Return (x, y) of the center of cell containing provided text 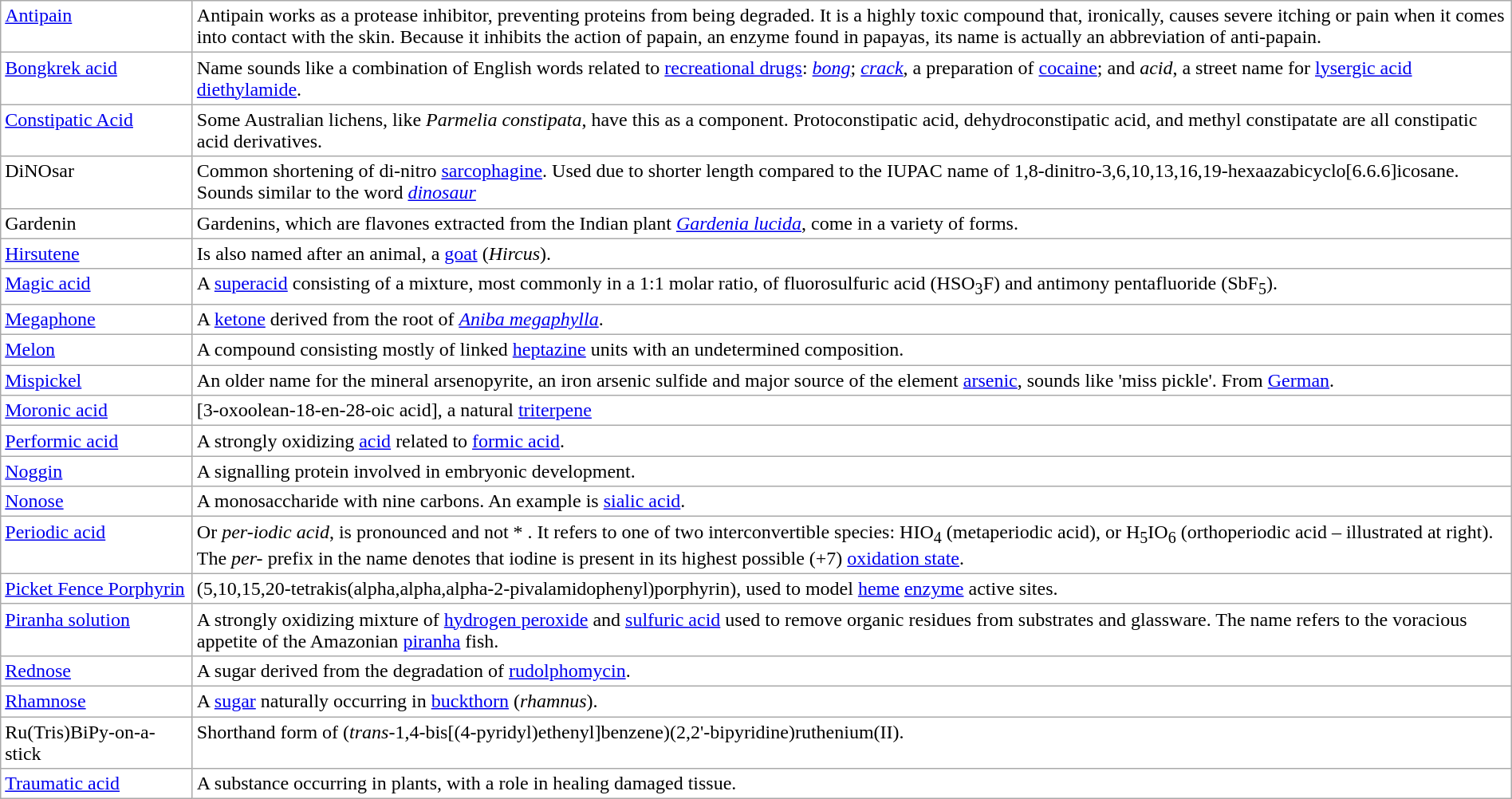
A ketone derived from the root of Aniba megaphylla. (852, 319)
Moronic acid (97, 411)
A substance occurring in plants, with a role in healing damaged tissue. (852, 784)
Nonose (97, 502)
A compound consisting mostly of linked heptazine units with an undetermined composition. (852, 350)
A superacid consisting of a mixture, most commonly in a 1:1 molar ratio, of fluorosulfuric acid (HSO3F) and antimony pentafluoride (SbF5). (852, 286)
Is also named after an animal, a goat (Hircus). (852, 254)
A sugar naturally occurring in buckthorn (rhamnus). (852, 701)
Mispickel (97, 380)
Gardenin (97, 223)
A sugar derived from the degradation of rudolphomycin. (852, 671)
A strongly oxidizing acid related to formic acid. (852, 441)
Piranha solution (97, 630)
Magic acid (97, 286)
Megaphone (97, 319)
Bongkrek acid (97, 78)
Shorthand form of (trans-1,4-bis[(4-pyridyl)ethenyl]benzene)(2,2'-bipyridine)ruthenium(II). (852, 742)
Periodic acid (97, 545)
Melon (97, 350)
Rednose (97, 671)
A monosaccharide with nine carbons. An example is sialic acid. (852, 502)
Noggin (97, 471)
Gardenins, which are flavones extracted from the Indian plant Gardenia lucida, come in a variety of forms. (852, 223)
A signalling protein involved in embryonic development. (852, 471)
An older name for the mineral arsenopyrite, an iron arsenic sulfide and major source of the element arsenic, sounds like 'miss pickle'. From German. (852, 380)
(5,10,15,20-tetrakis(alpha,alpha,alpha-2-pivalamidophenyl)porphyrin), used to model heme enzyme active sites. (852, 588)
Antipain (97, 27)
[3-oxoolean-18-en-28-oic acid], a natural triterpene (852, 411)
Constipatic Acid (97, 131)
Picket Fence Porphyrin (97, 588)
Hirsutene (97, 254)
DiNOsar (97, 182)
Traumatic acid (97, 784)
Rhamnose (97, 701)
Performic acid (97, 441)
Ru(Tris)BiPy-on-a-stick (97, 742)
